Return the (X, Y) coordinate for the center point of the cell that contains the specified text.  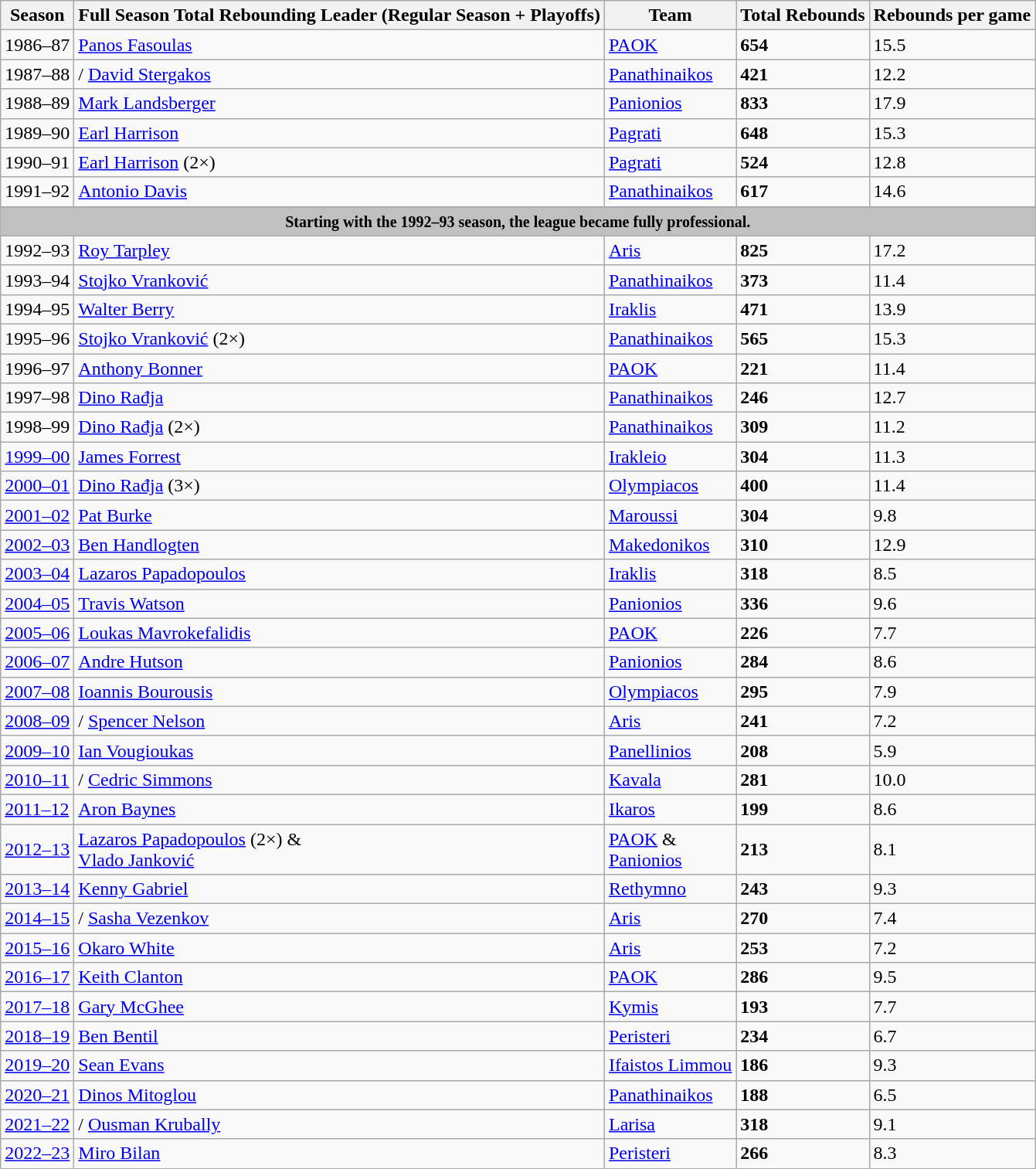
1994–95 (37, 309)
226 (803, 633)
2002–03 (37, 545)
9.8 (952, 515)
12.9 (952, 545)
2012–13 (37, 848)
654 (803, 45)
15.5 (952, 45)
Dino Rađja (340, 398)
2000–01 (37, 486)
James Forrest (340, 457)
Mark Landsberger (340, 104)
Kenny Gabriel (340, 889)
Loukas Mavrokefalidis (340, 633)
2019–20 (37, 1065)
14.6 (952, 192)
Rebounds per game (952, 15)
1990–91 (37, 162)
295 (803, 692)
Rethymno (670, 889)
1993–94 (37, 280)
Gary McGhee (340, 1007)
Kymis (670, 1007)
8.1 (952, 848)
1989–90 (37, 133)
Larisa (670, 1124)
2017–18 (37, 1007)
Total Rebounds (803, 15)
2004–05 (37, 603)
1988–89 (37, 104)
12.7 (952, 398)
12.2 (952, 74)
2020–21 (37, 1095)
Travis Watson (340, 603)
2013–14 (37, 889)
2018–19 (37, 1036)
186 (803, 1065)
Season (37, 15)
2008–09 (37, 721)
12.8 (952, 162)
9.6 (952, 603)
208 (803, 750)
10.0 (952, 780)
2011–12 (37, 809)
281 (803, 780)
2003–04 (37, 574)
Andre Hutson (340, 662)
825 (803, 250)
Panos Fasoulas (340, 45)
Ikaros (670, 809)
9.5 (952, 977)
400 (803, 486)
833 (803, 104)
565 (803, 338)
/ Ousman Krubally (340, 1124)
17.9 (952, 104)
Stojko Vranković (340, 280)
Keith Clanton (340, 977)
2006–07 (37, 662)
2014–15 (37, 919)
8.5 (952, 574)
13.9 (952, 309)
2009–10 (37, 750)
8.3 (952, 1154)
6.7 (952, 1036)
1987–88 (37, 74)
7.9 (952, 692)
17.2 (952, 250)
Anthony Bonner (340, 369)
213 (803, 848)
266 (803, 1154)
617 (803, 192)
2021–22 (37, 1124)
1997–98 (37, 398)
Kavala (670, 780)
Aron Baynes (340, 809)
Irakleio (670, 457)
11.3 (952, 457)
5.9 (952, 750)
Lazaros Papadopoulos (340, 574)
310 (803, 545)
221 (803, 369)
6.5 (952, 1095)
Roy Tarpley (340, 250)
Ian Vougioukas (340, 750)
2005–06 (37, 633)
1999–00 (37, 457)
1991–92 (37, 192)
2010–11 (37, 780)
309 (803, 427)
9.1 (952, 1124)
1986–87 (37, 45)
Dino Rađja (2×) (340, 427)
Okaro White (340, 948)
2007–08 (37, 692)
Sean Evans (340, 1065)
243 (803, 889)
/ Sasha Vezenkov (340, 919)
7.4 (952, 919)
Earl Harrison (2×) (340, 162)
/ Spencer Nelson (340, 721)
1995–96 (37, 338)
284 (803, 662)
Stojko Vranković (2×) (340, 338)
2015–16 (37, 948)
Dinos Mitoglou (340, 1095)
1998–99 (37, 427)
Miro Bilan (340, 1154)
Starting with the 1992–93 season, the league became fully professional. (518, 221)
286 (803, 977)
270 (803, 919)
471 (803, 309)
2016–17 (37, 977)
Ifaistos Limmou (670, 1065)
246 (803, 398)
Ben Handlogten (340, 545)
241 (803, 721)
373 (803, 280)
Earl Harrison (340, 133)
Team (670, 15)
1992–93 (37, 250)
Pat Burke (340, 515)
188 (803, 1095)
11.2 (952, 427)
Ioannis Bourousis (340, 692)
524 (803, 162)
648 (803, 133)
421 (803, 74)
Ben Bentil (340, 1036)
Full Season Total Rebounding Leader (Regular Season + Playoffs) (340, 15)
234 (803, 1036)
PAOK & Panionios (670, 848)
2022–23 (37, 1154)
253 (803, 948)
336 (803, 603)
Walter Berry (340, 309)
Panellinios (670, 750)
Lazaros Papadopoulos (2×) & Vlado Janković (340, 848)
Dino Rađja (3×) (340, 486)
/ David Stergakos (340, 74)
Makedonikos (670, 545)
Maroussi (670, 515)
199 (803, 809)
Antonio Davis (340, 192)
193 (803, 1007)
/ Cedric Simmons (340, 780)
1996–97 (37, 369)
2001–02 (37, 515)
